Provide the [X, Y] coordinate of the cell's center where the given text is located.  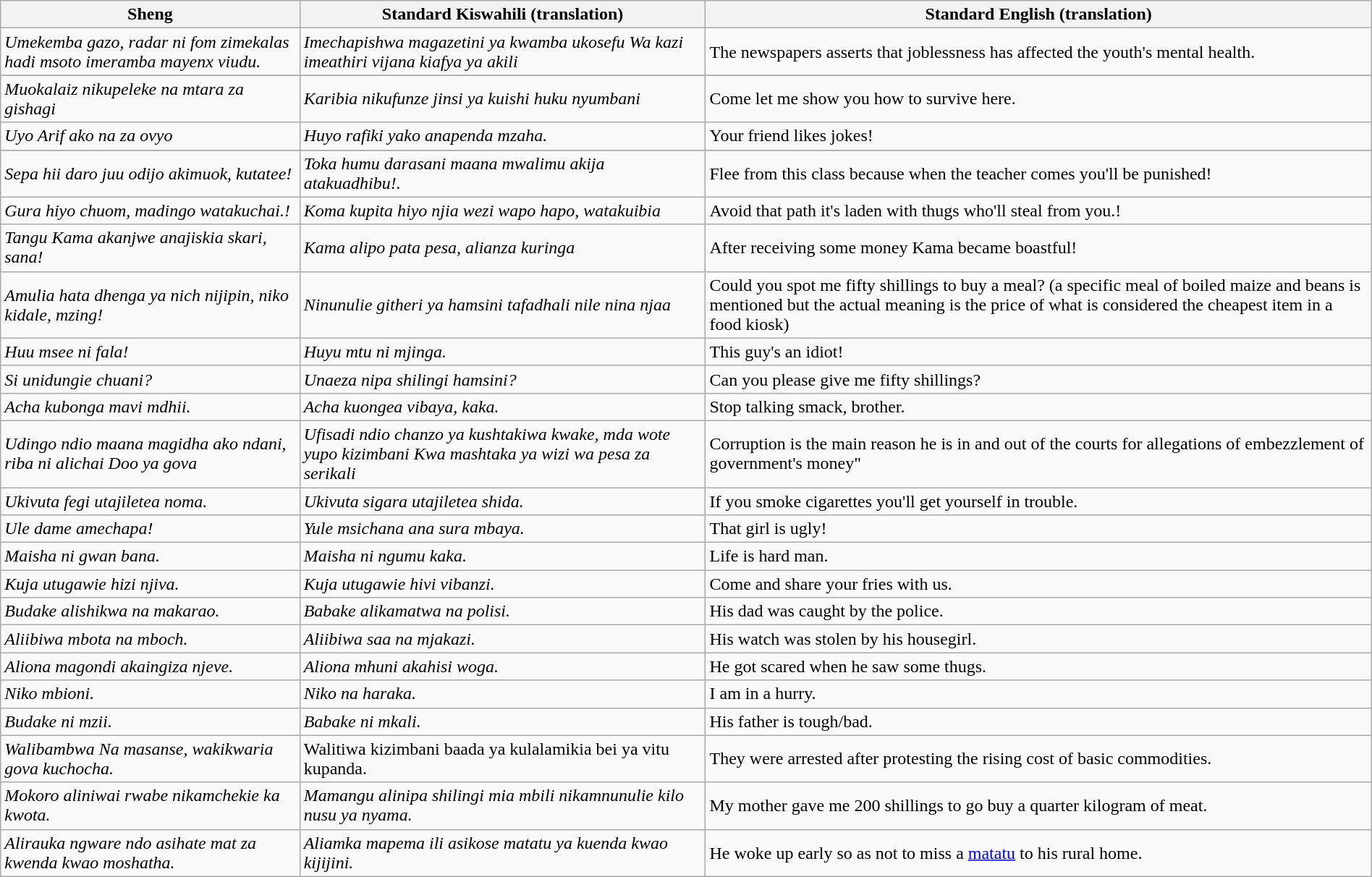
Your friend likes jokes! [1038, 136]
Aliibiwa saa na mjakazi. [502, 639]
Come and share your fries with us. [1038, 584]
Aliibiwa mbota na mboch. [151, 639]
Yule msichana ana sura mbaya. [502, 529]
This guy's an idiot! [1038, 352]
The newspapers asserts that joblessness has affected the youth's mental health. [1038, 52]
Uyo Arif ako na za ovyo [151, 136]
Gura hiyo chuom, madingo watakuchai.! [151, 211]
Udingo ndio maana magidha ako ndani, riba ni alichai Doo ya gova [151, 454]
My mother gave me 200 shillings to go buy a quarter kilogram of meat. [1038, 806]
Kuja utugawie hivi vibanzi. [502, 584]
Babake ni mkali. [502, 721]
Alirauka ngware ndo asihate mat za kwenda kwao moshatha. [151, 852]
Ninunulie githeri ya hamsini tafadhali nile nina njaa [502, 305]
Can you please give me fifty shillings? [1038, 379]
Aliamka mapema ili asikose matatu ya kuenda kwao kijijini. [502, 852]
Flee from this class because when the teacher comes you'll be punished! [1038, 174]
Babake alikamatwa na polisi. [502, 611]
Life is hard man. [1038, 556]
Huyo rafiki yako anapenda mzaha. [502, 136]
Huyu mtu ni mjinga. [502, 352]
Tangu Kama akanjwe anajiskia skari, sana! [151, 247]
Aliona mhuni akahisi woga. [502, 666]
Mamangu alinipa shilingi mia mbili nikamnunulie kilo nusu ya nyama. [502, 806]
Karibia nikufunze jinsi ya kuishi huku nyumbani [502, 98]
Niko na haraka. [502, 694]
He woke up early so as not to miss a matatu to his rural home. [1038, 852]
Ukivuta sigara utajiletea shida. [502, 501]
That girl is ugly! [1038, 529]
Muokalaiz nikupeleke na mtara za gishagi [151, 98]
Amulia hata dhenga ya nich nijipin, niko kidale, mzing! [151, 305]
Standard English (translation) [1038, 14]
Ule dame amechapa! [151, 529]
They were arrested after protesting the rising cost of basic commodities. [1038, 758]
Maisha ni gwan bana. [151, 556]
If you smoke cigarettes you'll get yourself in trouble. [1038, 501]
Toka humu darasani maana mwalimu akija atakuadhibu!. [502, 174]
I am in a hurry. [1038, 694]
Unaeza nipa shilingi hamsini? [502, 379]
After receiving some money Kama became boastful! [1038, 247]
Niko mbioni. [151, 694]
Ufisadi ndio chanzo ya kushtakiwa kwake, mda wote yupo kizimbani Kwa mashtaka ya wizi wa pesa za serikali [502, 454]
Maisha ni ngumu kaka. [502, 556]
Come let me show you how to survive here. [1038, 98]
Avoid that path it's laden with thugs who'll steal from you.! [1038, 211]
Acha kubonga mavi mdhii. [151, 407]
Umekemba gazo, radar ni fom zimekalas hadi msoto imeramba mayenx viudu. [151, 52]
Huu msee ni fala! [151, 352]
Walitiwa kizimbani baada ya kulalamikia bei ya vitu kupanda. [502, 758]
Corruption is the main reason he is in and out of the courts for allegations of embezzlement of government's money" [1038, 454]
Acha kuongea vibaya, kaka. [502, 407]
Budake alishikwa na makarao. [151, 611]
Sheng [151, 14]
Mokoro aliniwai rwabe nikamchekie ka kwota. [151, 806]
Ukivuta fegi utajiletea noma. [151, 501]
He got scared when he saw some thugs. [1038, 666]
Budake ni mzii. [151, 721]
Sepa hii daro juu odijo akimuok, kutatee! [151, 174]
Stop talking smack, brother. [1038, 407]
Koma kupita hiyo njia wezi wapo hapo, watakuibia [502, 211]
Standard Kiswahili (translation) [502, 14]
Si unidungie chuani? [151, 379]
Kuja utugawie hizi njiva. [151, 584]
His watch was stolen by his housegirl. [1038, 639]
Kama alipo pata pesa, alianza kuringa [502, 247]
Aliona magondi akaingiza njeve. [151, 666]
His dad was caught by the police. [1038, 611]
Walibambwa Na masanse, wakikwaria gova kuchocha. [151, 758]
His father is tough/bad. [1038, 721]
Imechapishwa magazetini ya kwamba ukosefu Wa kazi imeathiri vijana kiafya ya akili [502, 52]
